Determine the (x, y) coordinate at the center of the cell enclosing the given text.  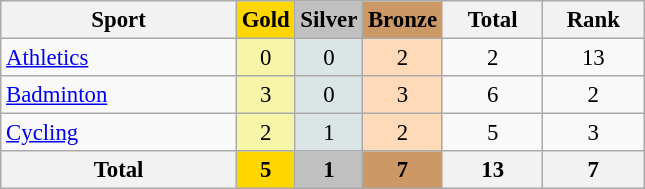
Sport (119, 20)
Bronze (403, 20)
Badminton (119, 95)
Silver (329, 20)
Gold (266, 20)
Cycling (119, 133)
Rank (594, 20)
6 (492, 95)
Athletics (119, 58)
